Locate the cell with the specified text and output its (x, y) center coordinate. 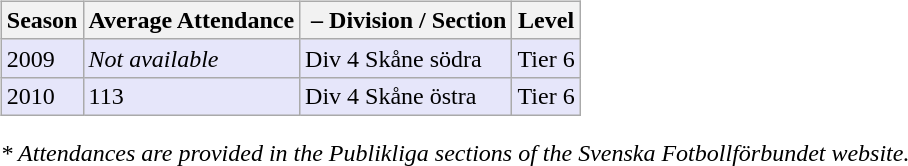
Level (546, 20)
Div 4 Skåne östra (406, 96)
Div 4 Skåne södra (406, 58)
Average Attendance (192, 20)
2009 (42, 58)
Not available (192, 58)
2010 (42, 96)
113 (192, 96)
– Division / Section (406, 20)
Season (42, 20)
